Identify which cell holds the provided text, then report its [x, y] central coordinate. 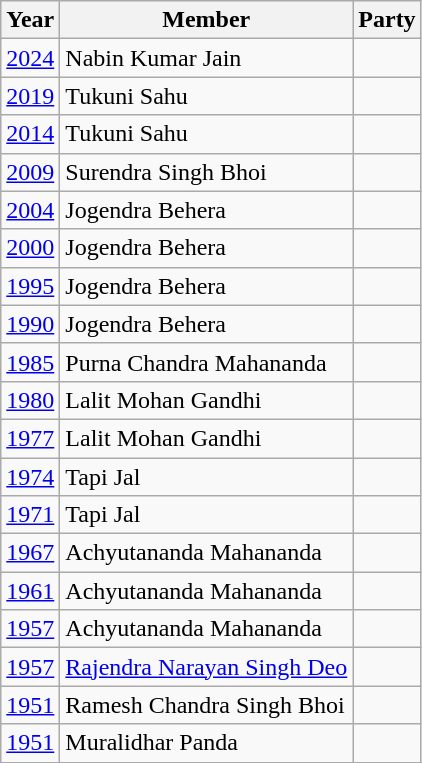
1971 [30, 515]
1980 [30, 400]
2000 [30, 248]
Rajendra Narayan Singh Deo [206, 667]
Party [387, 20]
Surendra Singh Bhoi [206, 172]
1961 [30, 591]
Year [30, 20]
2019 [30, 96]
2004 [30, 210]
Nabin Kumar Jain [206, 58]
Purna Chandra Mahananda [206, 362]
Member [206, 20]
1990 [30, 324]
2024 [30, 58]
1995 [30, 286]
1967 [30, 553]
Ramesh Chandra Singh Bhoi [206, 705]
1974 [30, 477]
1977 [30, 438]
2009 [30, 172]
1985 [30, 362]
Muralidhar Panda [206, 743]
2014 [30, 134]
